Return the (X, Y) coordinate for the center point of the cell that contains the specified text.  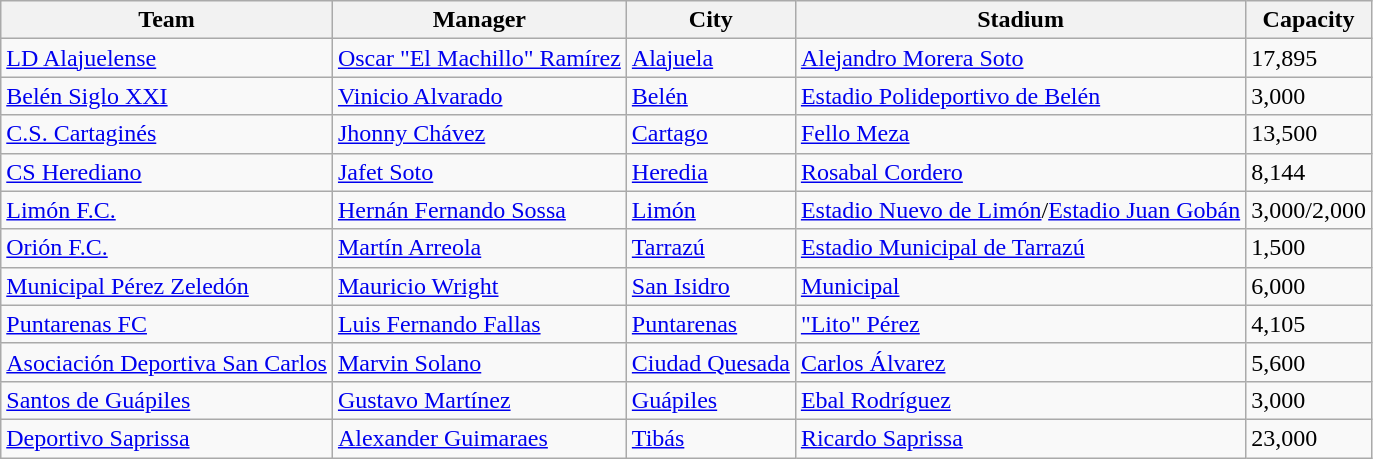
17,895 (1309, 58)
Jafet Soto (479, 172)
Capacity (1309, 20)
Rosabal Cordero (1020, 172)
Puntarenas FC (167, 324)
Orión F.C. (167, 248)
Estadio Polideportivo de Belén (1020, 96)
Limón F.C. (167, 210)
Alexander Guimaraes (479, 438)
Stadium (1020, 20)
Ebal Rodríguez (1020, 400)
23,000 (1309, 438)
3,000/2,000 (1309, 210)
Luis Fernando Fallas (479, 324)
Fello Meza (1020, 134)
Alejandro Morera Soto (1020, 58)
C.S. Cartaginés (167, 134)
Municipal (1020, 286)
8,144 (1309, 172)
Guápiles (710, 400)
Limón (710, 210)
13,500 (1309, 134)
Oscar "El Machillo" Ramírez (479, 58)
1,500 (1309, 248)
Municipal Pérez Zeledón (167, 286)
Heredia (710, 172)
CS Herediano (167, 172)
Santos de Guápiles (167, 400)
4,105 (1309, 324)
5,600 (1309, 362)
"Lito" Pérez (1020, 324)
Jhonny Chávez (479, 134)
LD Alajuelense (167, 58)
Gustavo Martínez (479, 400)
Alajuela (710, 58)
Belén Siglo XXI (167, 96)
Belén (710, 96)
Manager (479, 20)
City (710, 20)
Mauricio Wright (479, 286)
Marvin Solano (479, 362)
Hernán Fernando Sossa (479, 210)
Asociación Deportiva San Carlos (167, 362)
Ciudad Quesada (710, 362)
Tibás (710, 438)
6,000 (1309, 286)
Estadio Municipal de Tarrazú (1020, 248)
Tarrazú (710, 248)
Carlos Álvarez (1020, 362)
Ricardo Saprissa (1020, 438)
Vinicio Alvarado (479, 96)
Cartago (710, 134)
Estadio Nuevo de Limón/Estadio Juan Gobán (1020, 210)
Puntarenas (710, 324)
San Isidro (710, 286)
Team (167, 20)
Deportivo Saprissa (167, 438)
Martín Arreola (479, 248)
